Determine the (x, y) coordinate at the center of the cell enclosing the given text.  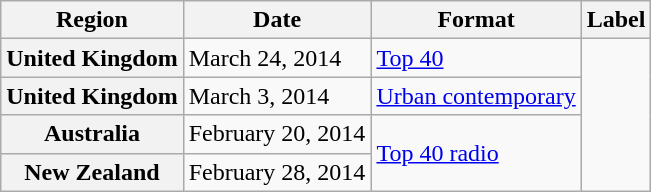
New Zealand (92, 172)
February 20, 2014 (277, 134)
March 24, 2014 (277, 58)
March 3, 2014 (277, 96)
Date (277, 20)
Format (476, 20)
February 28, 2014 (277, 172)
Australia (92, 134)
Region (92, 20)
Urban contemporary (476, 96)
Top 40 (476, 58)
Label (616, 20)
Top 40 radio (476, 153)
